Determine the [X, Y] coordinate at the center of the cell enclosing the given text.  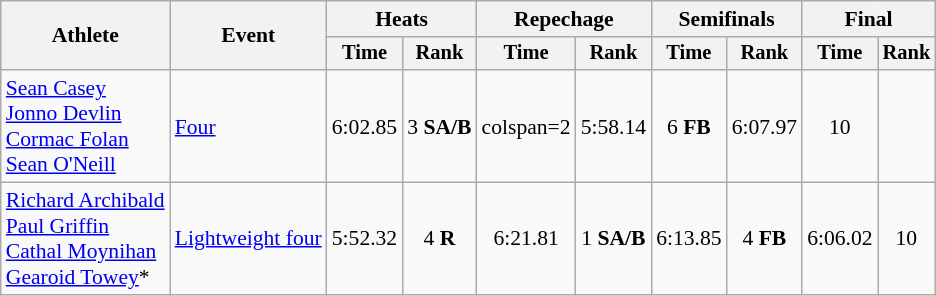
Heats [402, 19]
Final [868, 19]
6:02.85 [364, 126]
6:21.81 [526, 239]
Richard ArchibaldPaul GriffinCathal MoynihanGearoid Towey* [86, 239]
colspan=2 [526, 126]
Semifinals [726, 19]
1 SA/B [614, 239]
4 FB [764, 239]
3 SA/B [439, 126]
6:07.97 [764, 126]
5:52.32 [364, 239]
5:58.14 [614, 126]
Lightweight four [248, 239]
6:13.85 [688, 239]
Athlete [86, 36]
Sean CaseyJonno Devlin Cormac FolanSean O'Neill [86, 126]
Four [248, 126]
6:06.02 [840, 239]
Event [248, 36]
Repechage [564, 19]
6 FB [688, 126]
4 R [439, 239]
